Return the [x, y] coordinate for the center point of the cell that contains the specified text.  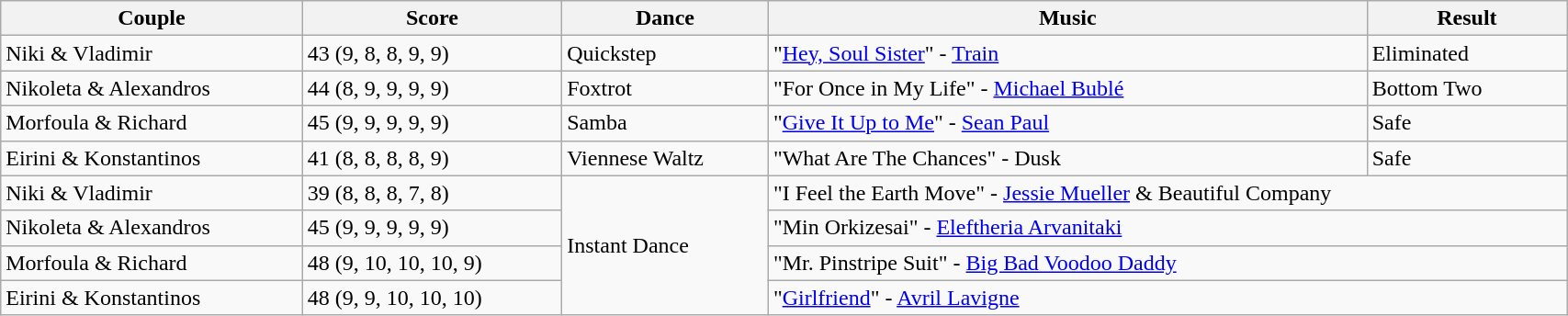
39 (8, 8, 8, 7, 8) [432, 193]
"Mr. Pinstripe Suit" - Big Bad Voodoo Daddy [1167, 263]
48 (9, 9, 10, 10, 10) [432, 298]
43 (9, 8, 8, 9, 9) [432, 53]
"Hey, Soul Sister" - Train [1067, 53]
Instant Dance [665, 245]
Dance [665, 18]
Viennese Waltz [665, 158]
44 (8, 9, 9, 9, 9) [432, 88]
Result [1467, 18]
"Girlfriend" - Avril Lavigne [1167, 298]
41 (8, 8, 8, 8, 9) [432, 158]
"I Feel the Earth Move" - Jessie Mueller & Beautiful Company [1167, 193]
Quickstep [665, 53]
Music [1067, 18]
Eliminated [1467, 53]
48 (9, 10, 10, 10, 9) [432, 263]
Foxtrot [665, 88]
Samba [665, 123]
"Give It Up to Me" - Sean Paul [1067, 123]
"What Are The Chances" - Dusk [1067, 158]
Bottom Two [1467, 88]
Score [432, 18]
"For Once in My Life" - Michael Bublé [1067, 88]
"Min Orkizesai" - Eleftheria Arvanitaki [1167, 228]
Couple [152, 18]
